Search for the cell housing the specified text and yield its [X, Y] center coordinate. 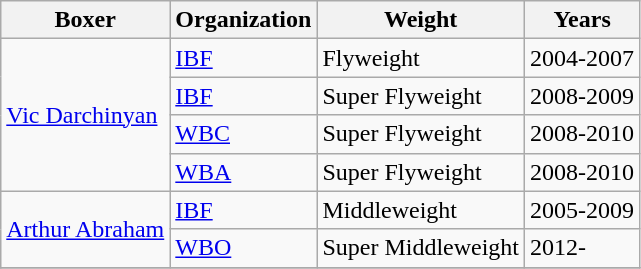
2005-2009 [582, 210]
Weight [421, 20]
WBC [244, 134]
Years [582, 20]
WBA [244, 172]
2012- [582, 248]
Middleweight [421, 210]
2008-2009 [582, 96]
Boxer [86, 20]
2004-2007 [582, 58]
Flyweight [421, 58]
WBO [244, 248]
Super Middleweight [421, 248]
Arthur Abraham [86, 229]
Organization [244, 20]
Vic Darchinyan [86, 115]
